Detect which cell encompasses the target text, then output its (X, Y) center coordinate. 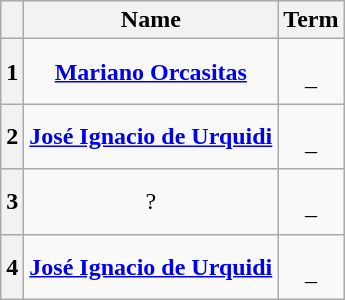
Term (311, 20)
2 (12, 136)
Name (151, 20)
3 (12, 202)
? (151, 202)
Mariano Orcasitas (151, 72)
4 (12, 266)
1 (12, 72)
